Extract the (x, y) coordinate from the center of the cell holding the provided text.  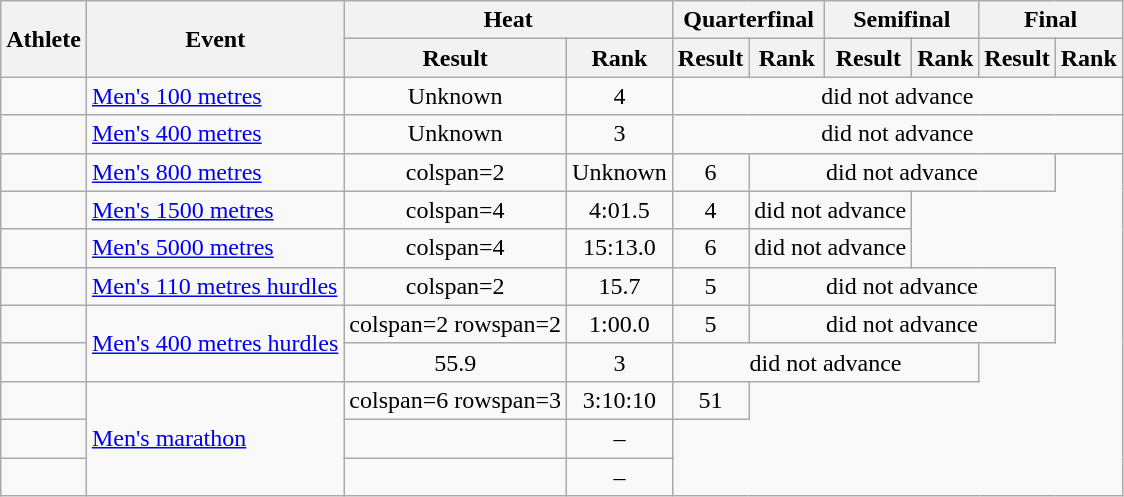
4:01.5 (620, 210)
Men's 400 metres hurdles (214, 343)
15:13.0 (620, 248)
Men's 800 metres (214, 172)
Heat (508, 20)
Final (1051, 20)
51 (710, 400)
55.9 (456, 362)
colspan=2 rowspan=2 (456, 324)
15.7 (620, 286)
1:00.0 (620, 324)
colspan=6 rowspan=3 (456, 400)
Quarterfinal (748, 20)
Semifinal (902, 20)
Men's 1500 metres (214, 210)
Men's 5000 metres (214, 248)
3:10:10 (620, 400)
Men's 400 metres (214, 134)
Men's marathon (214, 438)
Men's 100 metres (214, 96)
Men's 110 metres hurdles (214, 286)
Athlete (44, 39)
Event (214, 39)
